Capture the cell that displays the provided text and extract its [X, Y] central coordinate. 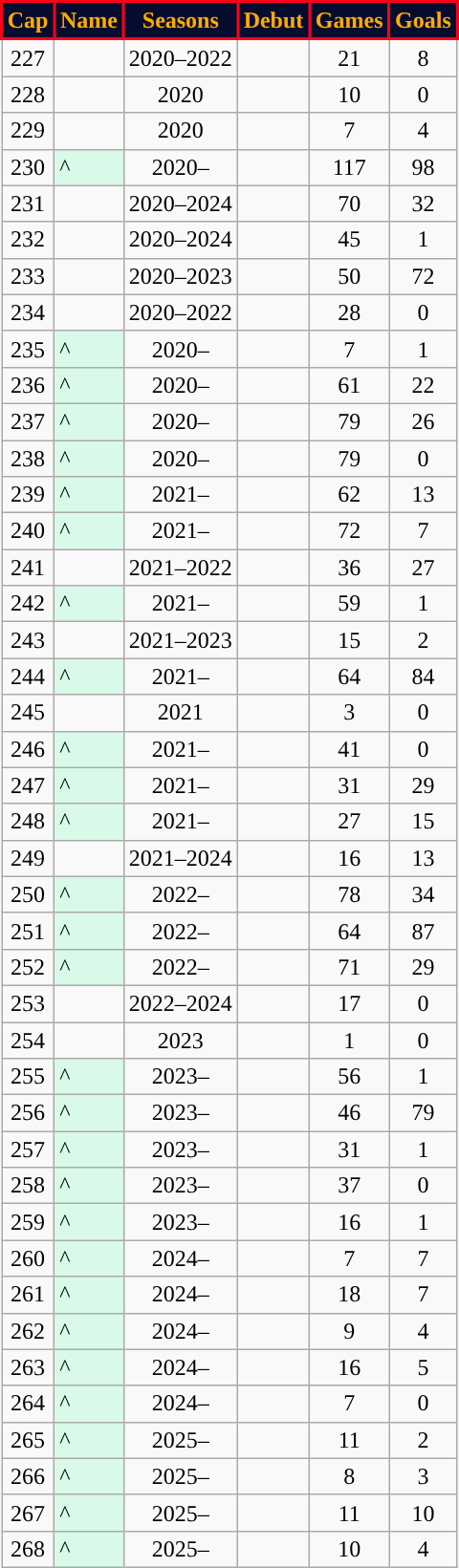
248 [29, 822]
264 [29, 1404]
261 [29, 1295]
259 [29, 1222]
21 [350, 57]
26 [423, 421]
62 [350, 495]
70 [350, 204]
17 [350, 1003]
233 [29, 276]
262 [29, 1331]
2022–2024 [180, 1003]
254 [29, 1041]
41 [350, 749]
255 [29, 1077]
22 [423, 385]
61 [350, 385]
246 [29, 749]
Cap [29, 21]
237 [29, 421]
227 [29, 57]
78 [350, 894]
2021–2022 [180, 568]
98 [423, 167]
256 [29, 1113]
2021–2024 [180, 858]
247 [29, 785]
260 [29, 1258]
228 [29, 95]
244 [29, 677]
Goals [423, 21]
46 [350, 1113]
238 [29, 458]
34 [423, 894]
265 [29, 1440]
236 [29, 385]
230 [29, 167]
2023 [180, 1041]
Debut [273, 21]
2021–2023 [180, 640]
266 [29, 1476]
2021 [180, 713]
87 [423, 931]
59 [350, 604]
234 [29, 312]
9 [350, 1331]
267 [29, 1513]
Name [90, 21]
252 [29, 967]
250 [29, 894]
18 [350, 1295]
232 [29, 240]
253 [29, 1003]
243 [29, 640]
240 [29, 531]
117 [350, 167]
36 [350, 568]
2020–2023 [180, 276]
Seasons [180, 21]
268 [29, 1549]
239 [29, 495]
245 [29, 713]
251 [29, 931]
241 [29, 568]
257 [29, 1149]
231 [29, 204]
84 [423, 677]
50 [350, 276]
56 [350, 1077]
71 [350, 967]
32 [423, 204]
Games [350, 21]
37 [350, 1186]
242 [29, 604]
249 [29, 858]
263 [29, 1367]
229 [29, 131]
28 [350, 312]
5 [423, 1367]
258 [29, 1186]
45 [350, 240]
235 [29, 349]
